Identify which cell holds the provided text, then report its (X, Y) central coordinate. 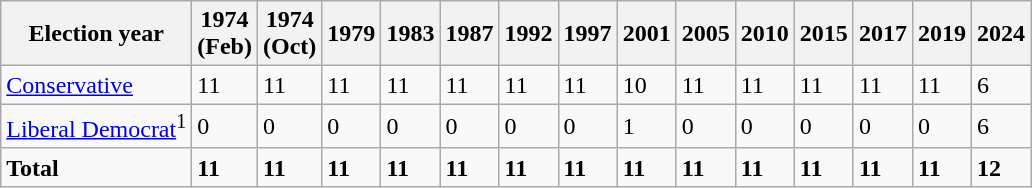
10 (646, 85)
Conservative (96, 85)
1987 (470, 34)
2001 (646, 34)
Liberal Democrat1 (96, 126)
1979 (352, 34)
2019 (942, 34)
2024 (1002, 34)
Total (96, 167)
12 (1002, 167)
1992 (528, 34)
Election year (96, 34)
1974(Feb) (225, 34)
2005 (706, 34)
1997 (588, 34)
2017 (882, 34)
2010 (764, 34)
1 (646, 126)
1974(Oct) (289, 34)
2015 (824, 34)
1983 (410, 34)
